Capture the cell that displays the provided text and extract its [x, y] central coordinate. 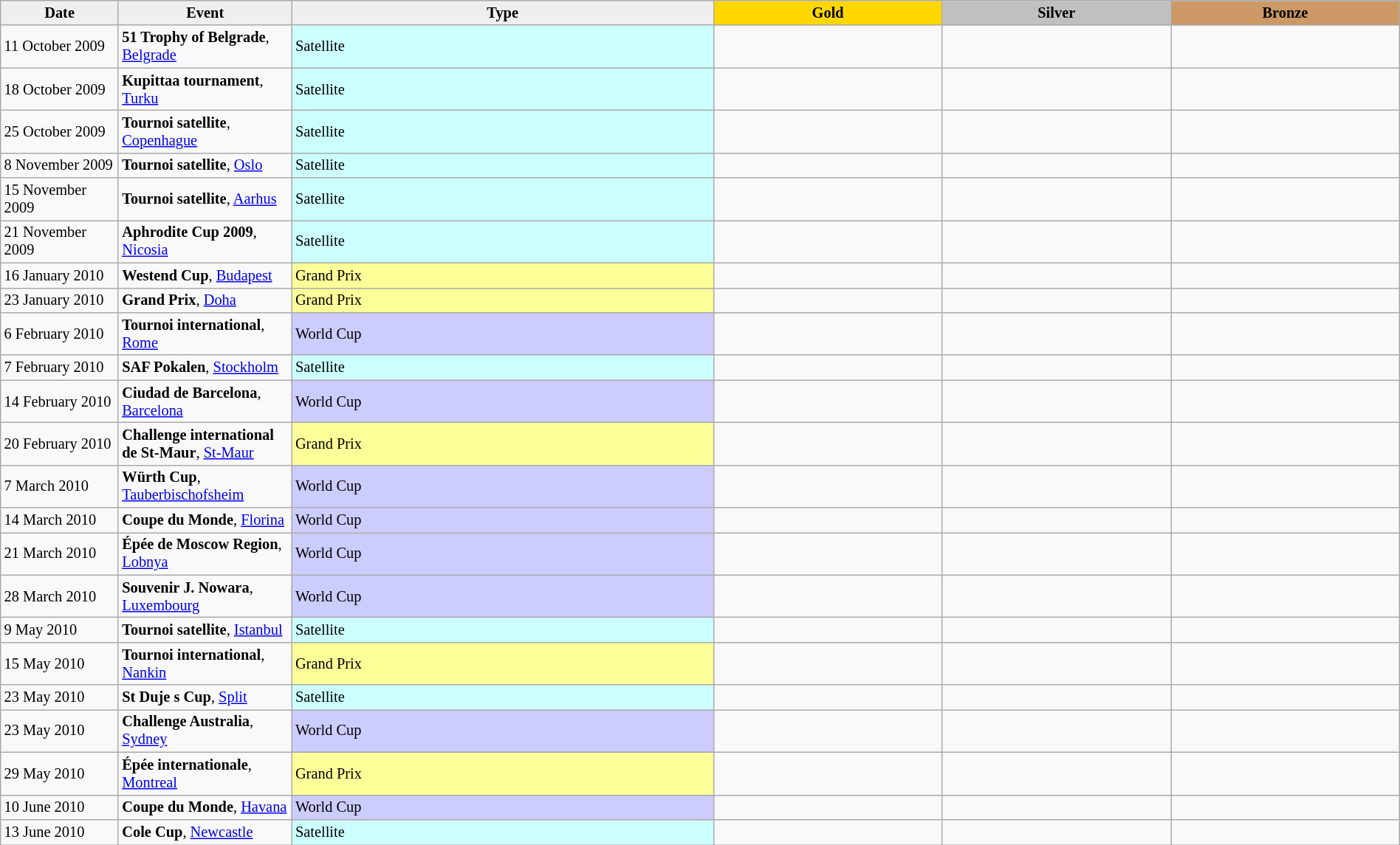
14 March 2010 [60, 520]
8 November 2009 [60, 165]
Silver [1057, 13]
Aphrodite Cup 2009, Nicosia [205, 241]
29 May 2010 [60, 773]
13 June 2010 [60, 832]
Tournoi satellite, Oslo [205, 165]
51 Trophy of Belgrade, Belgrade [205, 46]
15 November 2009 [60, 199]
Bronze [1286, 13]
Würth Cup, Tauberbischofsheim [205, 486]
St Duje s Cup, Split [205, 697]
Tournoi satellite, Copenhague [205, 131]
7 February 2010 [60, 368]
Challenge Australia, Sydney [205, 731]
25 October 2009 [60, 131]
14 February 2010 [60, 401]
11 October 2009 [60, 46]
Tournoi satellite, Aarhus [205, 199]
9 May 2010 [60, 630]
Souvenir J. Nowara, Luxembourg [205, 596]
16 January 2010 [60, 275]
28 March 2010 [60, 596]
Event [205, 13]
Challenge international de St-Maur, St-Maur [205, 444]
Type [502, 13]
Kupittaa tournament, Turku [205, 89]
SAF Pokalen, Stockholm [205, 368]
Ciudad de Barcelona, Barcelona [205, 401]
Épée de Moscow Region, Lobnya [205, 553]
Tournoi international, Nankin [205, 663]
Coupe du Monde, Havana [205, 807]
20 February 2010 [60, 444]
21 March 2010 [60, 553]
Cole Cup, Newcastle [205, 832]
Westend Cup, Budapest [205, 275]
Tournoi international, Rome [205, 334]
7 March 2010 [60, 486]
Coupe du Monde, Florina [205, 520]
23 January 2010 [60, 300]
Tournoi satellite, Istanbul [205, 630]
15 May 2010 [60, 663]
Épée internationale, Montreal [205, 773]
Gold [828, 13]
Grand Prix, Doha [205, 300]
Date [60, 13]
6 February 2010 [60, 334]
21 November 2009 [60, 241]
10 June 2010 [60, 807]
18 October 2009 [60, 89]
